Return [X, Y] of the center of cell containing provided text 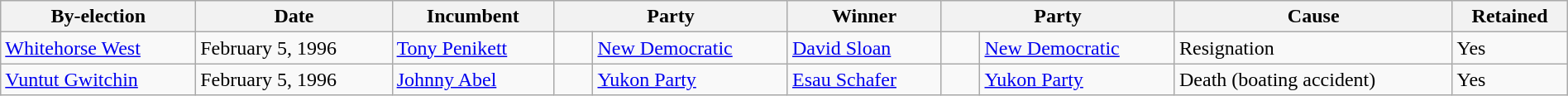
Johnny Abel [473, 79]
Death (boating accident) [1313, 79]
Tony Penikett [473, 48]
Incumbent [473, 17]
Esau Schafer [863, 79]
Date [294, 17]
Cause [1313, 17]
Resignation [1313, 48]
Whitehorse West [98, 48]
By-election [98, 17]
Retained [1510, 17]
Winner [863, 17]
David Sloan [863, 48]
Vuntut Gwitchin [98, 79]
